Find where the given text appears and provide that cell's center as [x, y] coordinate. 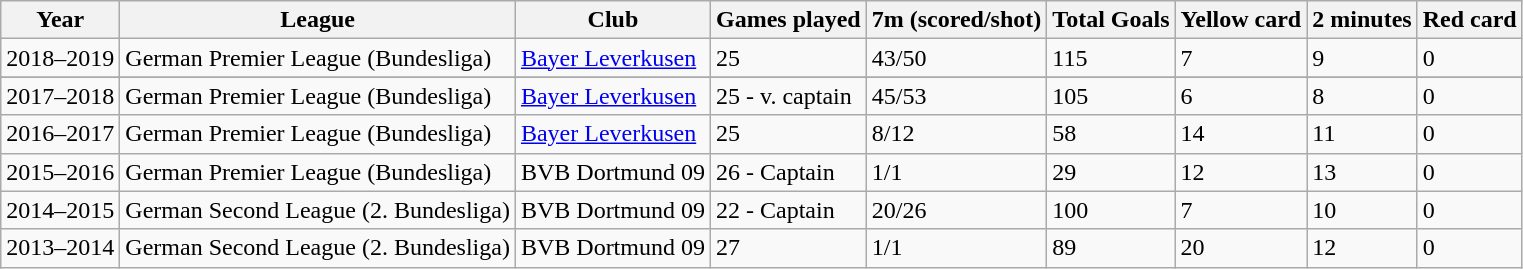
20/26 [956, 210]
Games played [788, 20]
League [318, 20]
13 [1362, 172]
2013–2014 [60, 248]
45/53 [956, 96]
115 [1111, 58]
22 - Captain [788, 210]
2014–2015 [60, 210]
9 [1362, 58]
100 [1111, 210]
2 minutes [1362, 20]
10 [1362, 210]
26 - Captain [788, 172]
7m (scored/shot) [956, 20]
14 [1241, 134]
2015–2016 [60, 172]
Total Goals [1111, 20]
Red card [1470, 20]
25 - v. captain [788, 96]
2016–2017 [60, 134]
Year [60, 20]
Yellow card [1241, 20]
20 [1241, 248]
8/12 [956, 134]
43/50 [956, 58]
29 [1111, 172]
2017–2018 [60, 96]
105 [1111, 96]
2018–2019 [60, 58]
27 [788, 248]
89 [1111, 248]
6 [1241, 96]
8 [1362, 96]
58 [1111, 134]
Club [612, 20]
11 [1362, 134]
